Identify which cell holds the provided text, then report its [X, Y] central coordinate. 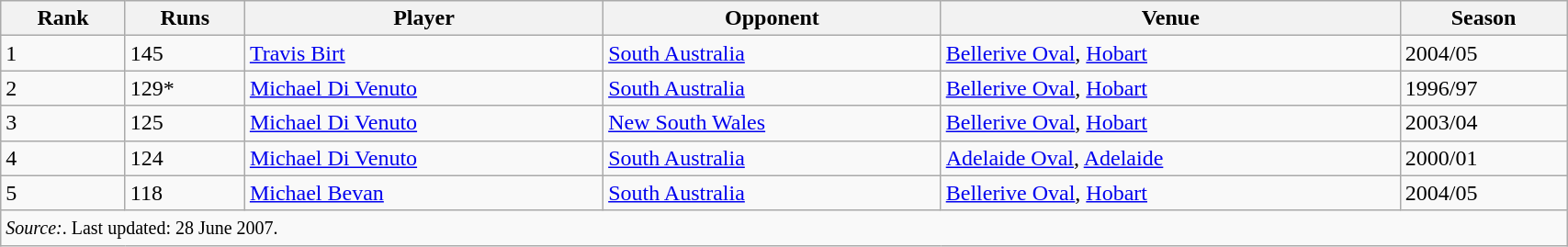
Rank [62, 18]
125 [185, 123]
Travis Birt [423, 53]
Michael Bevan [423, 193]
Season [1483, 18]
118 [185, 193]
145 [185, 53]
Opponent [773, 18]
Adelaide Oval, Adelaide [1170, 158]
2000/01 [1483, 158]
New South Wales [773, 123]
Venue [1170, 18]
2 [62, 88]
Source:. Last updated: 28 June 2007. [784, 228]
1996/97 [1483, 88]
124 [185, 158]
1 [62, 53]
Runs [185, 18]
129* [185, 88]
3 [62, 123]
2003/04 [1483, 123]
5 [62, 193]
4 [62, 158]
Player [423, 18]
